Return [X, Y] of the center of cell containing provided text 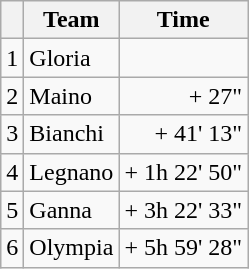
+ 1h 22' 50" [184, 172]
Gloria [72, 58]
Team [72, 20]
+ 5h 59' 28" [184, 248]
Maino [72, 96]
Time [184, 20]
Olympia [72, 248]
2 [12, 96]
Ganna [72, 210]
6 [12, 248]
3 [12, 134]
4 [12, 172]
1 [12, 58]
Bianchi [72, 134]
+ 41' 13" [184, 134]
Legnano [72, 172]
5 [12, 210]
+ 3h 22' 33" [184, 210]
+ 27" [184, 96]
